Capture the cell that displays the provided text and extract its (x, y) central coordinate. 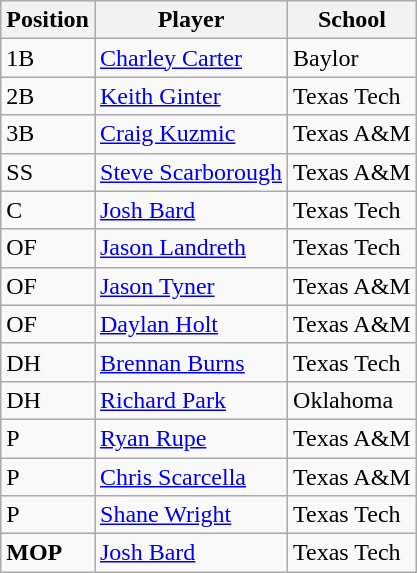
MOP (48, 553)
Baylor (352, 58)
3B (48, 134)
Player (190, 20)
Keith Ginter (190, 96)
School (352, 20)
2B (48, 96)
1B (48, 58)
Jason Tyner (190, 286)
Oklahoma (352, 400)
Shane Wright (190, 515)
Chris Scarcella (190, 477)
Brennan Burns (190, 362)
Richard Park (190, 400)
Jason Landreth (190, 248)
C (48, 210)
Ryan Rupe (190, 438)
Position (48, 20)
Steve Scarborough (190, 172)
SS (48, 172)
Daylan Holt (190, 324)
Craig Kuzmic (190, 134)
Charley Carter (190, 58)
